Scan for the cell matching the given text and deliver its (X, Y) coordinate at center. 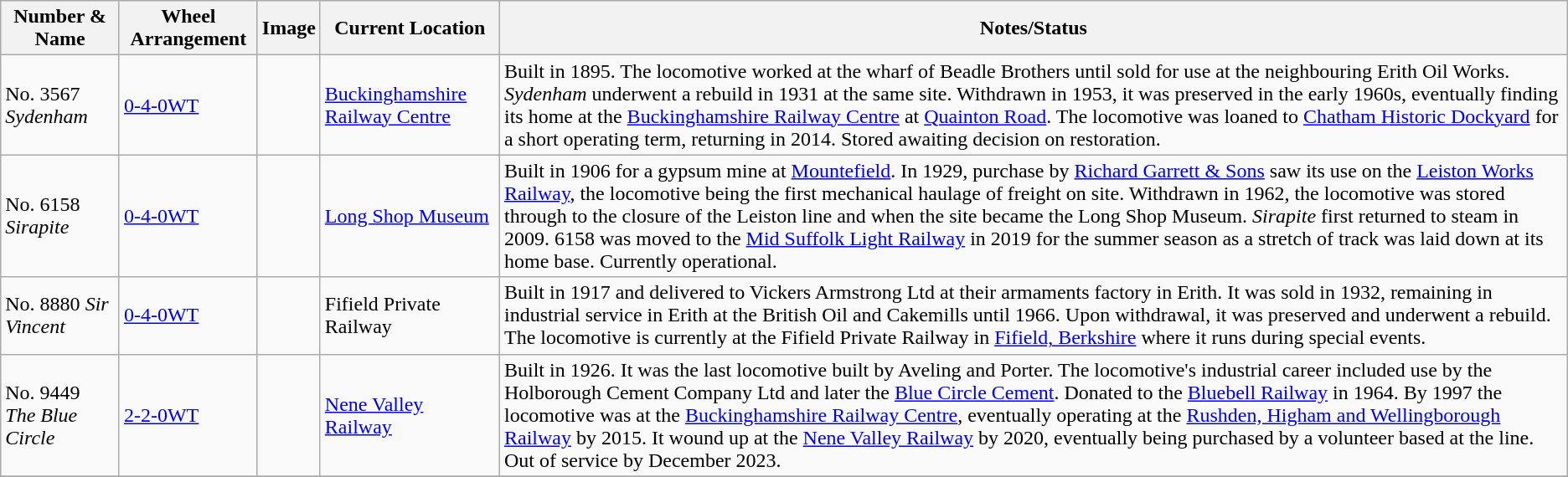
No. 8880 Sir Vincent (60, 315)
Image (288, 28)
Number & Name (60, 28)
Long Shop Museum (410, 216)
Notes/Status (1034, 28)
2-2-0WT (188, 415)
Fifield Private Railway (410, 315)
Wheel Arrangement (188, 28)
Current Location (410, 28)
Buckinghamshire Railway Centre (410, 105)
No. 3567 Sydenham (60, 105)
No. 9449 The Blue Circle (60, 415)
Nene Valley Railway (410, 415)
No. 6158 Sirapite (60, 216)
